Determine the [x, y] coordinate at the center of the cell enclosing the given text.  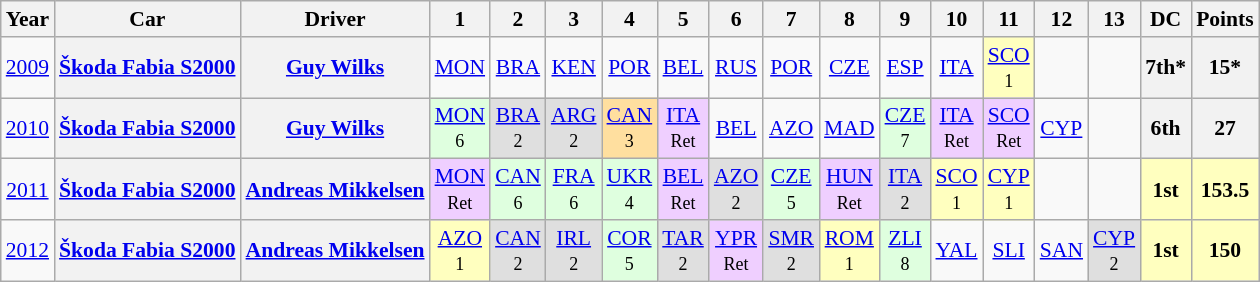
150 [1225, 250]
BRA [518, 68]
SCORet [1009, 128]
AZO 1 [460, 250]
SAN [1062, 250]
MON6 [460, 128]
YAL [956, 250]
ITA [956, 68]
SLI [1009, 250]
BRA2 [518, 128]
Year [28, 19]
RUS [736, 68]
MAD [850, 128]
ARG2 [574, 128]
CYP2 [1114, 250]
CZE7 [906, 128]
3 [574, 19]
8 [850, 19]
TAR2 [683, 250]
5 [683, 19]
DC [1166, 19]
11 [1009, 19]
6 [736, 19]
CYP1 [1009, 190]
Driver [336, 19]
2010 [28, 128]
BEL Ret [683, 190]
SMR2 [791, 250]
1 [460, 19]
6th [1166, 128]
CAN3 [630, 128]
IRL2 [574, 250]
COR5 [630, 250]
12 [1062, 19]
AZO2 [736, 190]
153.5 [1225, 190]
2012 [28, 250]
CZE [850, 68]
FRA6 [574, 190]
13 [1114, 19]
ZLI8 [906, 250]
UKR4 [630, 190]
HUN Ret [850, 190]
AZO [791, 128]
7 [791, 19]
10 [956, 19]
15* [1225, 68]
27 [1225, 128]
Points [1225, 19]
ITA2 [906, 190]
CAN6 [518, 190]
CYP [1062, 128]
YPRRet [736, 250]
4 [630, 19]
9 [906, 19]
CAN 2 [518, 250]
ESP [906, 68]
MONRet [460, 190]
2009 [28, 68]
2011 [28, 190]
7th* [1166, 68]
CZE5 [791, 190]
KEN [574, 68]
2 [518, 19]
MON [460, 68]
ROM1 [850, 250]
Car [147, 19]
